Output the (X, Y) coordinate of the center of the cell containing the given text.  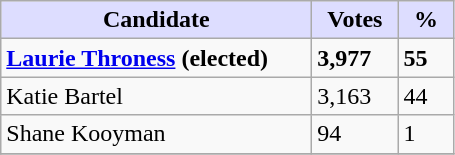
55 (426, 58)
94 (355, 134)
44 (426, 96)
Votes (355, 20)
Katie Bartel (156, 96)
3,977 (355, 58)
1 (426, 134)
% (426, 20)
3,163 (355, 96)
Laurie Throness (elected) (156, 58)
Shane Kooyman (156, 134)
Candidate (156, 20)
